Detect which cell encompasses the target text, then output its (X, Y) center coordinate. 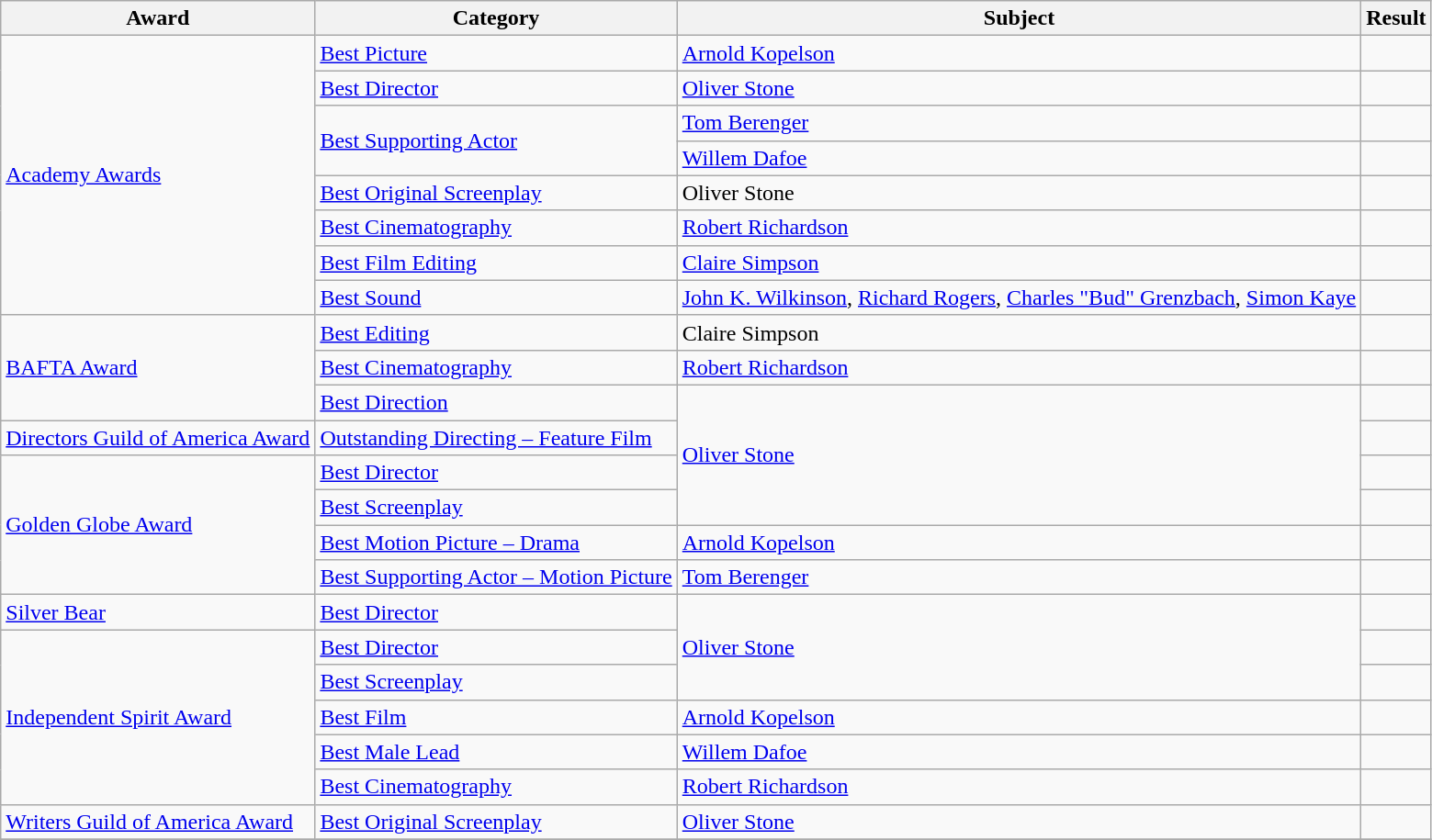
BAFTA Award (158, 367)
John K. Wilkinson, Richard Rogers, Charles "Bud" Grenzbach, Simon Kaye (1019, 297)
Best Supporting Actor – Motion Picture (496, 577)
Outstanding Directing – Feature Film (496, 438)
Result (1396, 18)
Best Direction (496, 402)
Academy Awards (158, 175)
Writers Guild of America Award (158, 822)
Best Picture (496, 53)
Best Film Editing (496, 263)
Best Sound (496, 297)
Best Supporting Actor (496, 140)
Silver Bear (158, 612)
Directors Guild of America Award (158, 438)
Golden Globe Award (158, 525)
Category (496, 18)
Award (158, 18)
Subject (1019, 18)
Best Motion Picture – Drama (496, 543)
Best Film (496, 717)
Independent Spirit Award (158, 717)
Best Male Lead (496, 752)
Best Editing (496, 332)
